From the cell containing the given text, extract its center point as (x, y) coordinate. 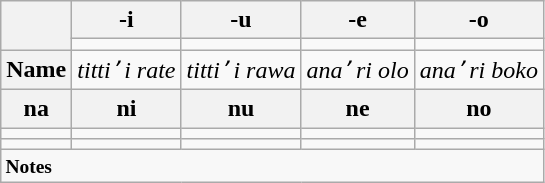
ne (358, 108)
tittiʼ i rate (126, 70)
na (36, 108)
-i (126, 20)
-u (241, 20)
-e (358, 20)
anaʼ ri boko (478, 70)
no (478, 108)
Notes (272, 166)
nu (241, 108)
ni (126, 108)
Name (36, 70)
tittiʼ i rawa (241, 70)
anaʼ ri olo (358, 70)
-o (478, 20)
